From the cell containing the given text, extract its center point as (X, Y) coordinate. 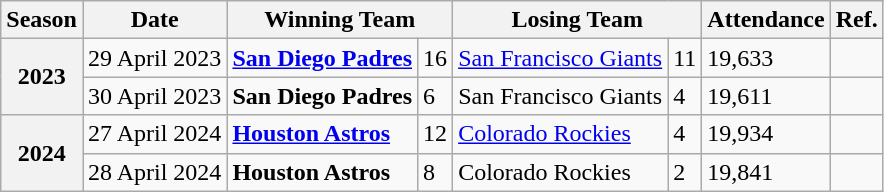
19,841 (766, 172)
19,934 (766, 134)
30 April 2023 (154, 96)
27 April 2024 (154, 134)
19,611 (766, 96)
Ref. (856, 20)
28 April 2024 (154, 172)
2 (685, 172)
16 (436, 58)
2023 (42, 77)
6 (436, 96)
8 (436, 172)
Date (154, 20)
Season (42, 20)
Winning Team (340, 20)
2024 (42, 153)
29 April 2023 (154, 58)
Attendance (766, 20)
12 (436, 134)
Losing Team (578, 20)
11 (685, 58)
19,633 (766, 58)
